Capture the cell that displays the provided text and extract its (X, Y) central coordinate. 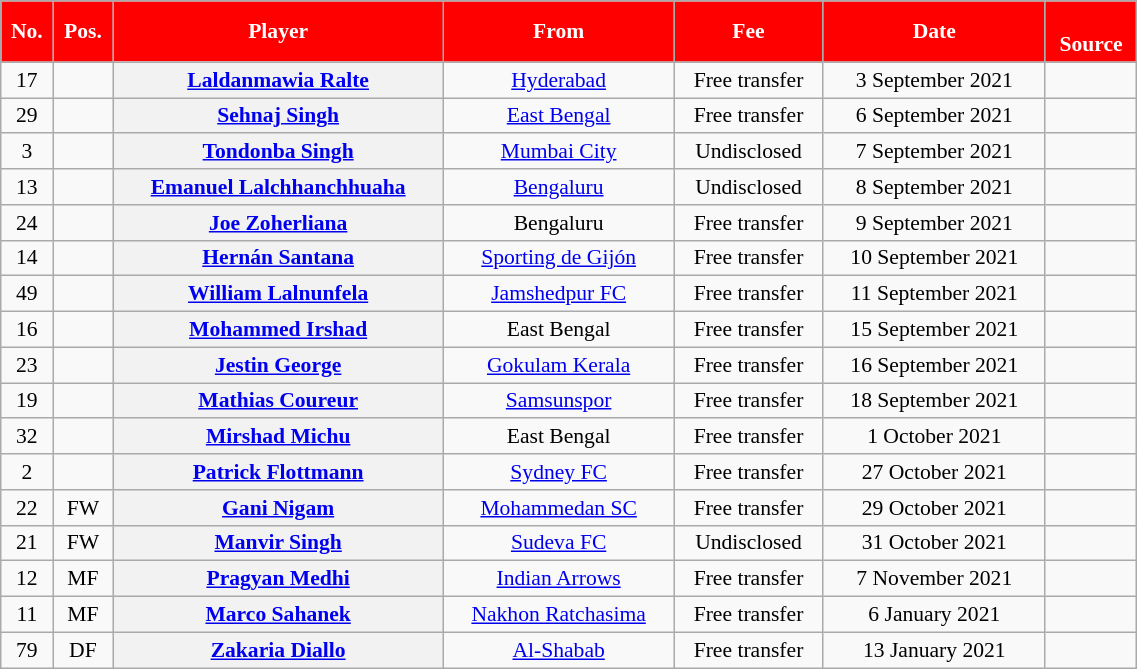
Gani Nigam (278, 508)
3 (27, 152)
7 November 2021 (934, 579)
Player (278, 32)
Pragyan Medhi (278, 579)
16 September 2021 (934, 365)
3 September 2021 (934, 80)
No. (27, 32)
21 (27, 543)
11 (27, 615)
Mumbai City (558, 152)
16 (27, 330)
Jestin George (278, 365)
Mirshad Michu (278, 437)
7 September 2021 (934, 152)
22 (27, 508)
Pos. (83, 32)
17 (27, 80)
Indian Arrows (558, 579)
6 January 2021 (934, 615)
10 September 2021 (934, 258)
13 (27, 187)
14 (27, 258)
15 September 2021 (934, 330)
27 October 2021 (934, 472)
Marco Sahanek (278, 615)
Nakhon Ratchasima (558, 615)
Sudeva FC (558, 543)
Emanuel Lalchhanchhuaha (278, 187)
Tondonba Singh (278, 152)
24 (27, 223)
8 September 2021 (934, 187)
Sporting de Gijón (558, 258)
Mohammed Irshad (278, 330)
Hernán Santana (278, 258)
DF (83, 650)
Mathias Coureur (278, 401)
Hyderabad (558, 80)
18 September 2021 (934, 401)
Zakaria Diallo (278, 650)
23 (27, 365)
Manvir Singh (278, 543)
Sehnaj Singh (278, 116)
6 September 2021 (934, 116)
William Lalnunfela (278, 294)
Sydney FC (558, 472)
Joe Zoherliana (278, 223)
79 (27, 650)
Date (934, 32)
Gokulam Kerala (558, 365)
19 (27, 401)
49 (27, 294)
11 September 2021 (934, 294)
Jamshedpur FC (558, 294)
Patrick Flottmann (278, 472)
1 October 2021 (934, 437)
12 (27, 579)
29 October 2021 (934, 508)
Laldanmawia Ralte (278, 80)
32 (27, 437)
From (558, 32)
9 September 2021 (934, 223)
Fee (748, 32)
13 January 2021 (934, 650)
31 October 2021 (934, 543)
29 (27, 116)
Source (1091, 32)
Samsunspor (558, 401)
2 (27, 472)
Mohammedan SC (558, 508)
Al-Shabab (558, 650)
